Search for the cell housing the specified text and yield its [X, Y] center coordinate. 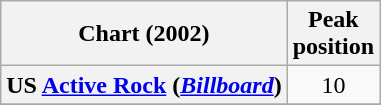
Chart (2002) [144, 34]
Peakposition [333, 34]
10 [333, 85]
US Active Rock (Billboard) [144, 85]
